For the text-containing cell, return its midpoint in (x, y) coordinate format. 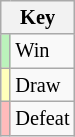
Key (38, 17)
Draw (42, 85)
Defeat (42, 118)
Win (42, 51)
